Output the (x, y) coordinate of the center of the cell containing the given text.  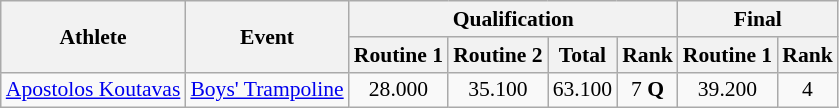
Total (582, 55)
7 Q (648, 90)
Athlete (94, 36)
39.200 (728, 90)
35.100 (498, 90)
4 (808, 90)
Boys' Trampoline (266, 90)
63.100 (582, 90)
Event (266, 36)
Final (758, 19)
Apostolos Koutavas (94, 90)
Routine 2 (498, 55)
Qualification (514, 19)
28.000 (398, 90)
